Output the (x, y) coordinate of the center of the cell containing the given text.  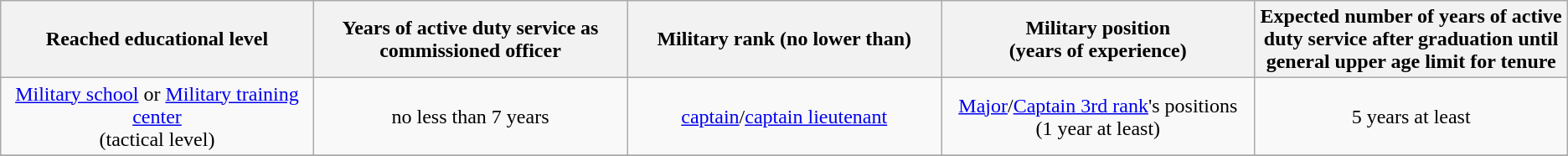
5 years at least (1411, 117)
Military position(years of experience) (1098, 39)
Reached educational level (157, 39)
captain/captain lieutenant (784, 117)
Military rank (no lower than) (784, 39)
Years of active duty service as commissioned officer (471, 39)
Expected number of years of active duty service after graduation until general upper age limit for tenure (1411, 39)
Military school or Military training center(tactical level) (157, 117)
Major/Captain 3rd rank's positions(1 year at least) (1098, 117)
no less than 7 years (471, 117)
